Return the [x, y] coordinate for the center point of the cell that contains the specified text.  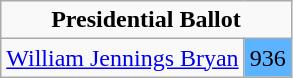
936 [268, 58]
Presidential Ballot [146, 20]
William Jennings Bryan [122, 58]
